Output the [x, y] coordinate of the center of the cell containing the given text.  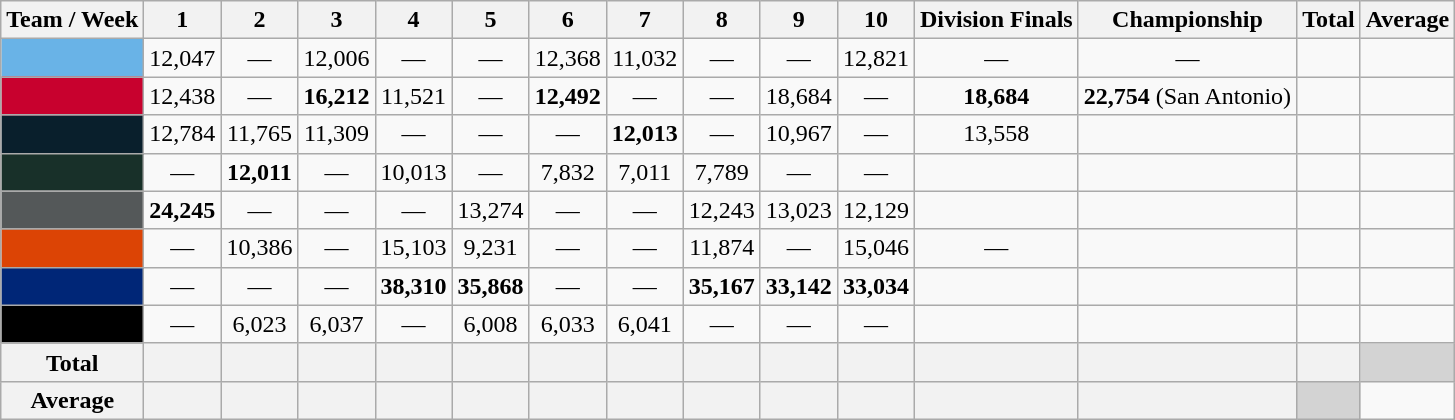
16,212 [336, 96]
9 [798, 20]
12,243 [722, 210]
12,784 [182, 134]
6,041 [644, 324]
11,309 [336, 134]
7 [644, 20]
33,034 [876, 286]
1 [182, 20]
Team / Week [72, 20]
35,167 [722, 286]
12,011 [260, 172]
9,231 [490, 248]
12,368 [568, 58]
33,142 [798, 286]
2 [260, 20]
11,874 [722, 248]
8 [722, 20]
6,033 [568, 324]
5 [490, 20]
7,832 [568, 172]
12,129 [876, 210]
6,008 [490, 324]
22,754 (San Antonio) [1187, 96]
12,006 [336, 58]
Division Finals [996, 20]
10,386 [260, 248]
13,274 [490, 210]
13,558 [996, 134]
12,047 [182, 58]
15,103 [414, 248]
10,013 [414, 172]
38,310 [414, 286]
12,438 [182, 96]
35,868 [490, 286]
Championship [1187, 20]
3 [336, 20]
7,789 [722, 172]
24,245 [182, 210]
6 [568, 20]
12,013 [644, 134]
12,492 [568, 96]
12,821 [876, 58]
15,046 [876, 248]
4 [414, 20]
11,521 [414, 96]
11,032 [644, 58]
10 [876, 20]
7,011 [644, 172]
6,037 [336, 324]
10,967 [798, 134]
13,023 [798, 210]
11,765 [260, 134]
6,023 [260, 324]
